Pinpoint the cell where the given text exists, returning its (x, y) midpoint coordinate. 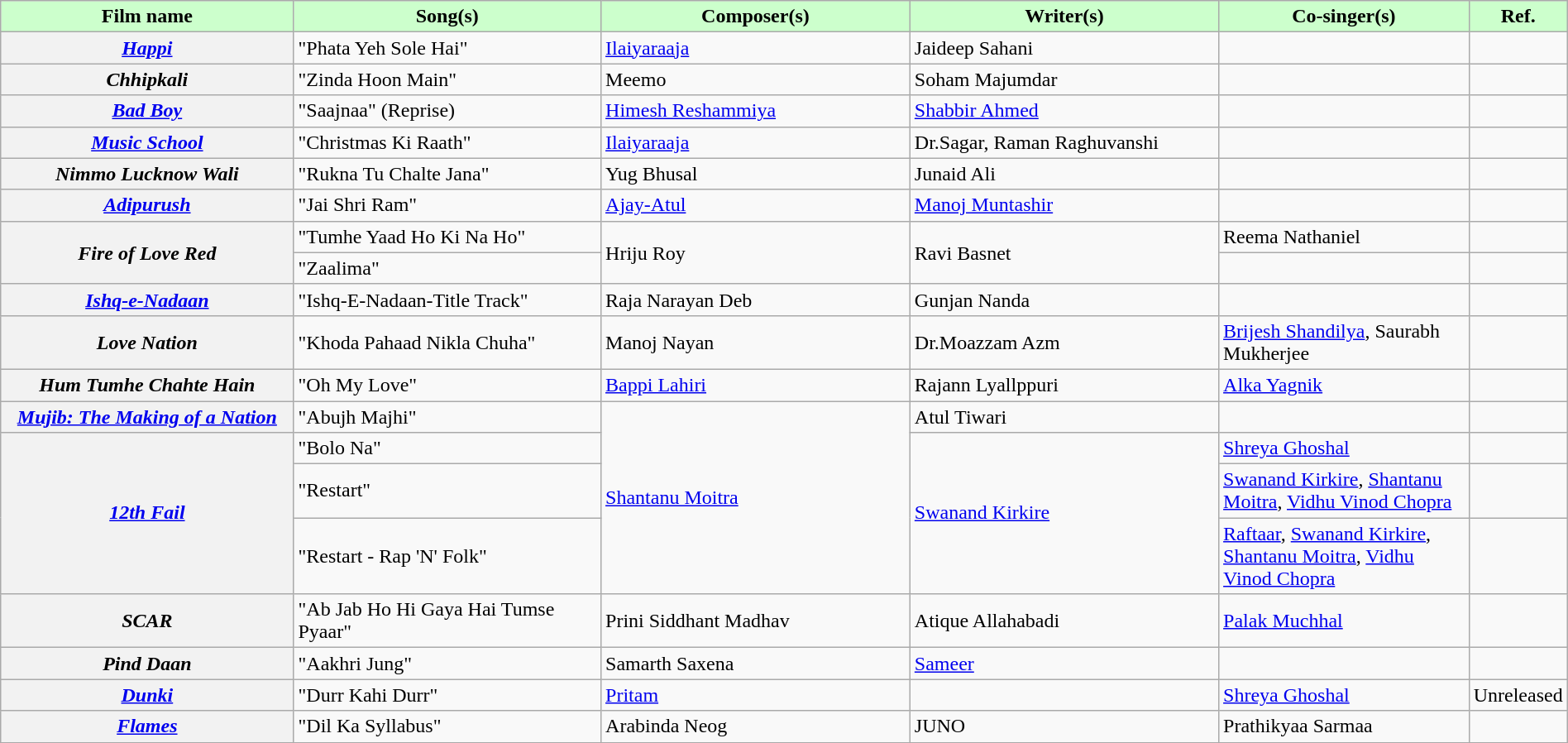
"Ishq-E-Nadaan-Title Track" (447, 300)
Music School (147, 142)
Raja Narayan Deb (756, 300)
Atul Tiwari (1064, 416)
"Bolo Na" (447, 448)
"Zaalima" (447, 268)
"Tumhe Yaad Ho Ki Na Ho" (447, 237)
Meemo (756, 79)
"Durr Kahi Durr" (447, 695)
Swanand Kirkire, Shantanu Moitra, Vidhu Vinod Chopra (1345, 491)
Rajann Lyallppuri (1064, 385)
Bad Boy (147, 111)
Unreleased (1518, 695)
"Christmas Ki Raath" (447, 142)
Gunjan Nanda (1064, 300)
Dunki (147, 695)
Bappi Lahiri (756, 385)
"Restart - Rap 'N' Folk" (447, 556)
12th Fail (147, 513)
Ishq-e-Nadaan (147, 300)
Adipurush (147, 205)
Fire of Love Red (147, 252)
"Abujh Majhi" (447, 416)
Prini Siddhant Madhav (756, 621)
Nimmo Lucknow Wali (147, 174)
Shantanu Moitra (756, 496)
Ajay-Atul (756, 205)
Junaid Ali (1064, 174)
Jaideep Sahani (1064, 48)
"Rukna Tu Chalte Jana" (447, 174)
Himesh Reshammiya (756, 111)
Film name (147, 17)
"Restart" (447, 491)
"Ab Jab Ho Hi Gaya Hai Tumse Pyaar" (447, 621)
"Saajnaa" (Reprise) (447, 111)
Song(s) (447, 17)
Arabinda Neog (756, 726)
Love Nation (147, 343)
"Jai Shri Ram" (447, 205)
Manoj Nayan (756, 343)
Atique Allahabadi (1064, 621)
Alka Yagnik (1345, 385)
Hum Tumhe Chahte Hain (147, 385)
Flames (147, 726)
Yug Bhusal (756, 174)
Ref. (1518, 17)
Ravi Basnet (1064, 252)
"Khoda Pahaad Nikla Chuha" (447, 343)
Chhipkali (147, 79)
Prathikyaa Sarmaa (1345, 726)
Sameer (1064, 664)
Happi (147, 48)
Hriju Roy (756, 252)
"Aakhri Jung" (447, 664)
Co-singer(s) (1345, 17)
SCAR (147, 621)
Reema Nathaniel (1345, 237)
Composer(s) (756, 17)
Soham Majumdar (1064, 79)
Swanand Kirkire (1064, 513)
JUNO (1064, 726)
"Zinda Hoon Main" (447, 79)
Pind Daan (147, 664)
Pritam (756, 695)
"Oh My Love" (447, 385)
Dr.Sagar, Raman Raghuvanshi (1064, 142)
"Phata Yeh Sole Hai" (447, 48)
Manoj Muntashir (1064, 205)
Brijesh Shandilya, Saurabh Mukherjee (1345, 343)
Mujib: The Making of a Nation (147, 416)
Shabbir Ahmed (1064, 111)
Samarth Saxena (756, 664)
Palak Muchhal (1345, 621)
Raftaar, Swanand Kirkire, Shantanu Moitra, Vidhu Vinod Chopra (1345, 556)
Writer(s) (1064, 17)
Dr.Moazzam Azm (1064, 343)
"Dil Ka Syllabus" (447, 726)
